Find where the given text appears and provide that cell's center as [X, Y] coordinate. 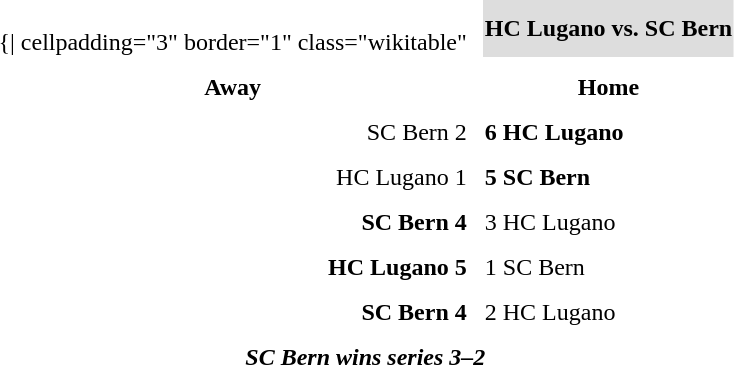
5 SC Bern [608, 177]
3 HC Lugano [608, 222]
Home [608, 87]
1 SC Bern [608, 267]
6 HC Lugano [608, 132]
HC Lugano vs. SC Bern [608, 28]
2 HC Lugano [608, 312]
